Search for the cell housing the specified text and yield its (x, y) center coordinate. 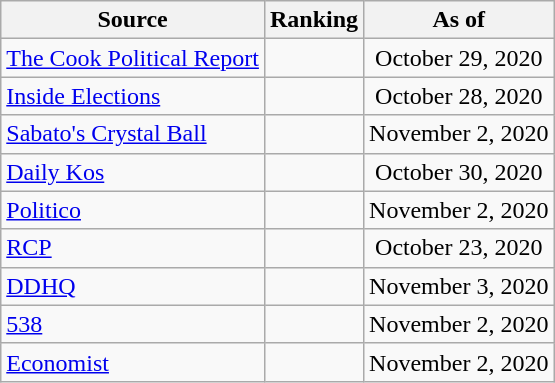
October 30, 2020 (459, 172)
November 3, 2020 (459, 286)
October 23, 2020 (459, 248)
Source (133, 20)
Daily Kos (133, 172)
538 (133, 324)
RCP (133, 248)
DDHQ (133, 286)
October 28, 2020 (459, 96)
Inside Elections (133, 96)
Economist (133, 362)
The Cook Political Report (133, 58)
As of (459, 20)
October 29, 2020 (459, 58)
Politico (133, 210)
Ranking (314, 20)
Sabato's Crystal Ball (133, 134)
